Scan for the cell matching the given text and deliver its [x, y] coordinate at center. 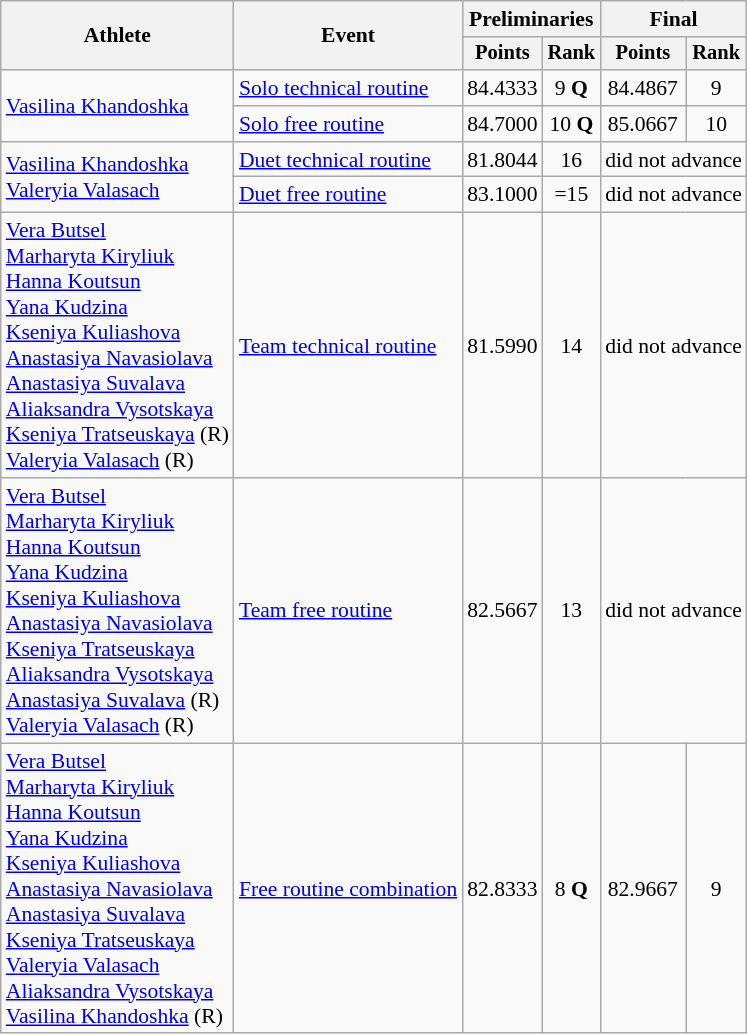
Team technical routine [348, 346]
81.5990 [502, 346]
Duet technical routine [348, 160]
Preliminaries [531, 19]
85.0667 [642, 124]
10 Q [572, 124]
Team free routine [348, 610]
Duet free routine [348, 195]
14 [572, 346]
10 [716, 124]
=15 [572, 195]
82.8333 [502, 888]
82.9667 [642, 888]
83.1000 [502, 195]
Vasilina KhandoshkaValeryia Valasach [118, 178]
Vasilina Khandoshka [118, 106]
13 [572, 610]
16 [572, 160]
84.4867 [642, 88]
Event [348, 36]
Solo technical routine [348, 88]
82.5667 [502, 610]
Athlete [118, 36]
84.4333 [502, 88]
Final [674, 19]
Solo free routine [348, 124]
8 Q [572, 888]
Free routine combination [348, 888]
9 Q [572, 88]
81.8044 [502, 160]
84.7000 [502, 124]
